Detect which cell encompasses the target text, then output its (x, y) center coordinate. 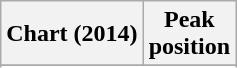
Peakposition (189, 34)
Chart (2014) (72, 34)
